For the text-containing cell, return its midpoint in [x, y] coordinate format. 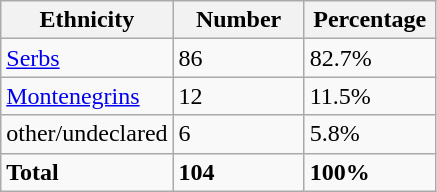
Number [238, 20]
12 [238, 96]
11.5% [370, 96]
Montenegrins [87, 96]
Total [87, 172]
Percentage [370, 20]
86 [238, 58]
Ethnicity [87, 20]
other/undeclared [87, 134]
100% [370, 172]
Serbs [87, 58]
82.7% [370, 58]
6 [238, 134]
5.8% [370, 134]
104 [238, 172]
